Return the (X, Y) coordinate for the center point of the cell that contains the specified text.  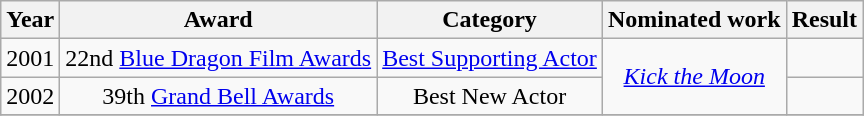
Best New Actor (490, 96)
Award (218, 20)
Result (824, 20)
Nominated work (694, 20)
2002 (30, 96)
22nd Blue Dragon Film Awards (218, 58)
39th Grand Bell Awards (218, 96)
Category (490, 20)
Best Supporting Actor (490, 58)
2001 (30, 58)
Kick the Moon (694, 77)
Year (30, 20)
